Scan for the cell matching the given text and deliver its [X, Y] coordinate at center. 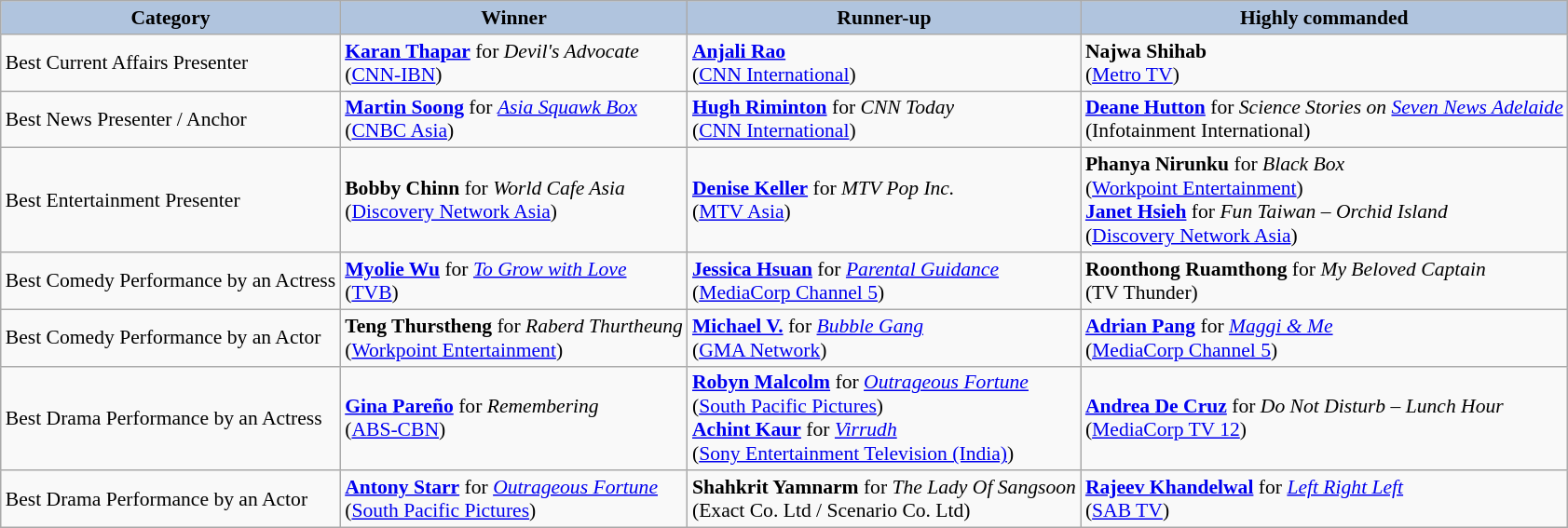
Best Comedy Performance by an Actress [170, 281]
Najwa Shihab(Metro TV) [1325, 63]
Best Entertainment Presenter [170, 200]
Highly commanded [1325, 18]
Antony Starr for Outrageous Fortune(South Pacific Pictures) [514, 499]
Deane Hutton for Science Stories on Seven News Adelaide(Infotainment International) [1325, 119]
Anjali Rao(CNN International) [884, 63]
Runner-up [884, 18]
Best News Presenter / Anchor [170, 119]
Shahkrit Yamnarm for The Lady Of Sangsoon(Exact Co. Ltd / Scenario Co. Ltd) [884, 499]
Gina Pareño for Remembering(ABS-CBN) [514, 418]
Bobby Chinn for World Cafe Asia(Discovery Network Asia) [514, 200]
Michael V. for Bubble Gang(GMA Network) [884, 337]
Phanya Nirunku for Black Box(Workpoint Entertainment) Janet Hsieh for Fun Taiwan – Orchid Island(Discovery Network Asia) [1325, 200]
Teng Thurstheng for Raberd Thurtheung(Workpoint Entertainment) [514, 337]
Best Drama Performance by an Actor [170, 499]
Adrian Pang for Maggi & Me(MediaCorp Channel 5) [1325, 337]
Rajeev Khandelwal for Left Right Left(SAB TV) [1325, 499]
Myolie Wu for To Grow with Love(TVB) [514, 281]
Category [170, 18]
Martin Soong for Asia Squawk Box(CNBC Asia) [514, 119]
Roonthong Ruamthong for My Beloved Captain(TV Thunder) [1325, 281]
Best Comedy Performance by an Actor [170, 337]
Karan Thapar for Devil's Advocate(CNN-IBN) [514, 63]
Winner [514, 18]
Best Drama Performance by an Actress [170, 418]
Best Current Affairs Presenter [170, 63]
Hugh Riminton for CNN Today(CNN International) [884, 119]
Denise Keller for MTV Pop Inc.(MTV Asia) [884, 200]
Robyn Malcolm for Outrageous Fortune(South Pacific Pictures) Achint Kaur for Virrudh(Sony Entertainment Television (India)) [884, 418]
Andrea De Cruz for Do Not Disturb – Lunch Hour(MediaCorp TV 12) [1325, 418]
Jessica Hsuan for Parental Guidance(MediaCorp Channel 5) [884, 281]
